Return (x, y) of the center of cell containing provided text 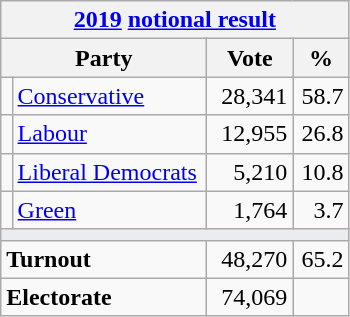
74,069 (250, 297)
Conservative (110, 96)
65.2 (321, 259)
58.7 (321, 96)
5,210 (250, 172)
26.8 (321, 134)
2019 notional result (175, 20)
28,341 (250, 96)
Turnout (104, 259)
Labour (110, 134)
1,764 (250, 210)
48,270 (250, 259)
Electorate (104, 297)
12,955 (250, 134)
Vote (250, 58)
10.8 (321, 172)
% (321, 58)
Green (110, 210)
Liberal Democrats (110, 172)
Party (104, 58)
3.7 (321, 210)
